Find where the given text appears and provide that cell's center as [X, Y] coordinate. 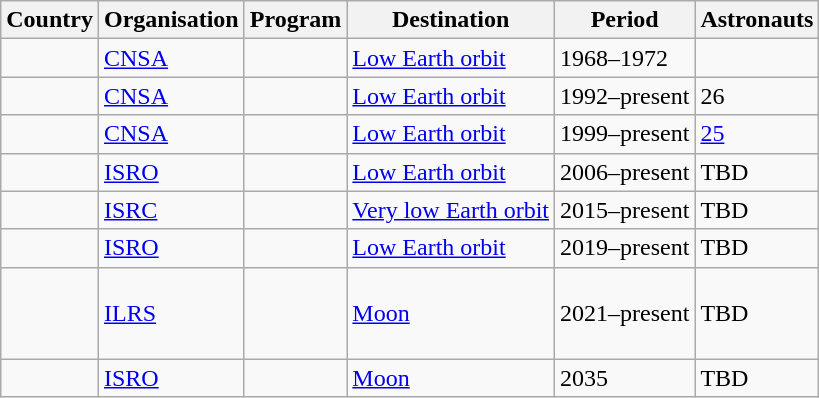
2021–present [625, 313]
Period [625, 20]
ISRC [171, 210]
Program [296, 20]
2006–present [625, 172]
1999–present [625, 134]
2035 [625, 378]
ILRS [171, 313]
2019–present [625, 248]
1992–present [625, 96]
1968–1972 [625, 58]
26 [757, 96]
2015–present [625, 210]
Astronauts [757, 20]
Very low Earth orbit [451, 210]
Organisation [171, 20]
25 [757, 134]
Destination [451, 20]
Country [50, 20]
